From the cell containing the given text, extract its center point as [X, Y] coordinate. 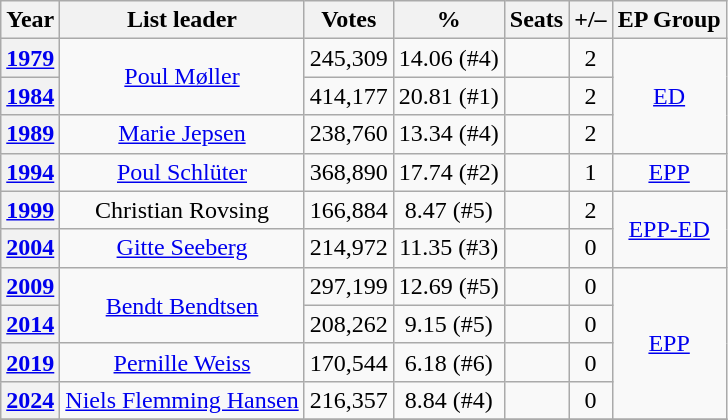
2019 [30, 362]
297,199 [348, 286]
216,357 [348, 400]
Pernille Weiss [182, 362]
Poul Møller [182, 77]
8.47 (#5) [448, 210]
List leader [182, 20]
Gitte Seeberg [182, 248]
20.81 (#1) [448, 96]
1994 [30, 172]
2004 [30, 248]
17.74 (#2) [448, 172]
13.34 (#4) [448, 134]
EPP-ED [669, 229]
1 [590, 172]
414,177 [348, 96]
238,760 [348, 134]
1999 [30, 210]
Votes [348, 20]
2024 [30, 400]
1989 [30, 134]
14.06 (#4) [448, 58]
Christian Rovsing [182, 210]
2009 [30, 286]
8.84 (#4) [448, 400]
ED [669, 96]
6.18 (#6) [448, 362]
1979 [30, 58]
245,309 [348, 58]
12.69 (#5) [448, 286]
214,972 [348, 248]
Niels Flemming Hansen [182, 400]
Bendt Bendtsen [182, 305]
9.15 (#5) [448, 324]
11.35 (#3) [448, 248]
1984 [30, 96]
166,884 [348, 210]
2014 [30, 324]
Year [30, 20]
Marie Jepsen [182, 134]
368,890 [348, 172]
208,262 [348, 324]
EP Group [669, 20]
+/– [590, 20]
Seats [536, 20]
170,544 [348, 362]
Poul Schlüter [182, 172]
% [448, 20]
